Locate the cell with the specified text and output its (x, y) center coordinate. 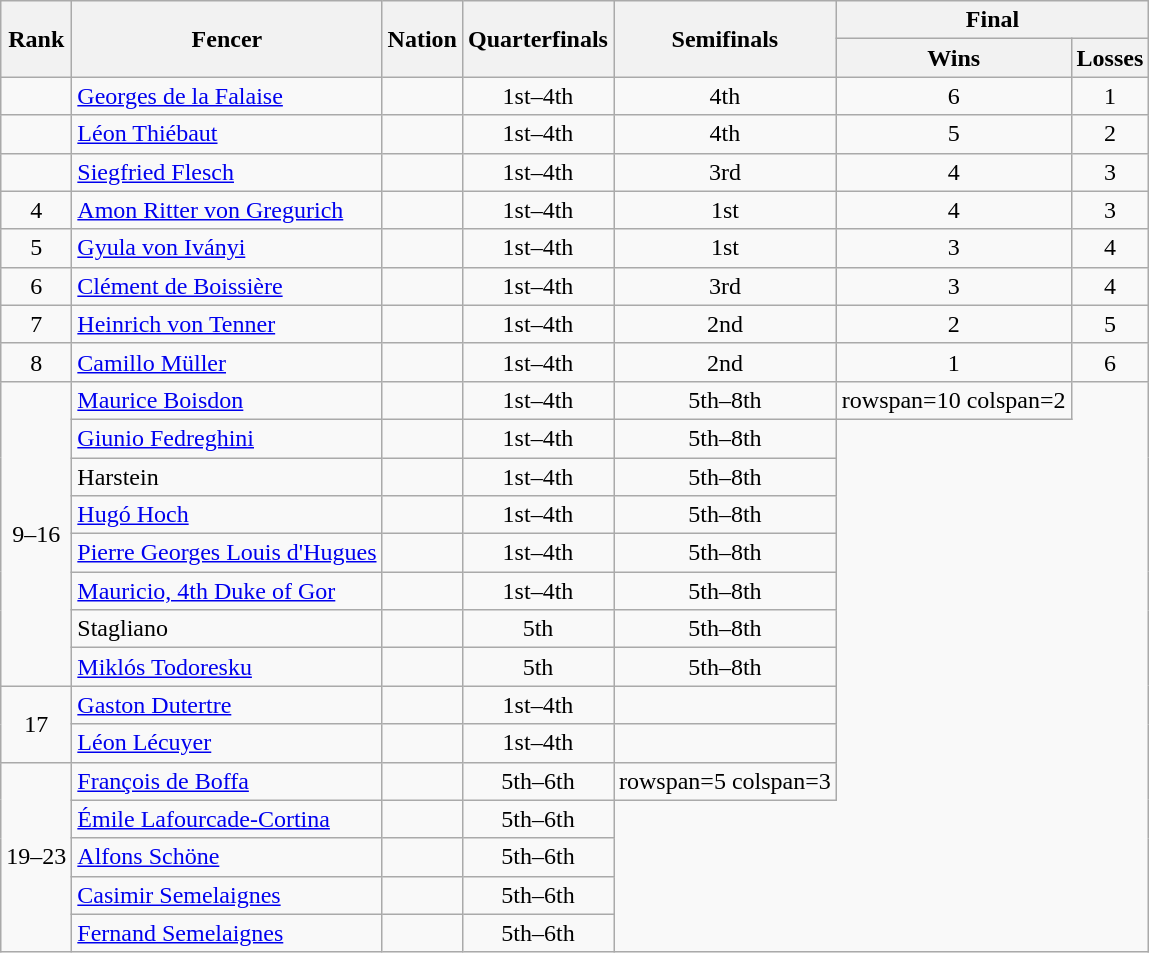
Heinrich von Tenner (227, 324)
Harstein (227, 477)
19–23 (36, 857)
Maurice Boisdon (227, 400)
9–16 (36, 533)
Alfons Schöne (227, 857)
Wins (954, 58)
17 (36, 724)
7 (36, 324)
Clément de Boissière (227, 286)
Émile Lafourcade-Cortina (227, 819)
Rank (36, 39)
Gaston Dutertre (227, 705)
Fernand Semelaignes (227, 933)
Nation (422, 39)
Léon Thiébaut (227, 134)
rowspan=5 colspan=3 (726, 781)
Amon Ritter von Gregurich (227, 210)
Siegfried Flesch (227, 172)
Final (992, 20)
Léon Lécuyer (227, 743)
Semifinals (726, 39)
Fencer (227, 39)
rowspan=10 colspan=2 (954, 400)
Quarterfinals (538, 39)
Georges de la Falaise (227, 96)
Hugó Hoch (227, 515)
Casimir Semelaignes (227, 895)
Losses (1110, 58)
Miklós Todoresku (227, 667)
8 (36, 362)
Camillo Müller (227, 362)
Stagliano (227, 629)
Giunio Fedreghini (227, 438)
François de Boffa (227, 781)
Pierre Georges Louis d'Hugues (227, 553)
Mauricio, 4th Duke of Gor (227, 591)
Gyula von Iványi (227, 248)
